Pinpoint the cell where the given text exists, returning its [x, y] midpoint coordinate. 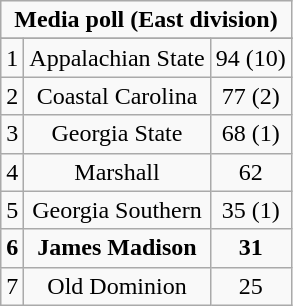
35 (1) [250, 210]
7 [12, 286]
3 [12, 134]
5 [12, 210]
68 (1) [250, 134]
Georgia State [117, 134]
Old Dominion [117, 286]
Media poll (East division) [146, 20]
Georgia Southern [117, 210]
2 [12, 96]
1 [12, 58]
94 (10) [250, 58]
31 [250, 248]
77 (2) [250, 96]
Appalachian State [117, 58]
62 [250, 172]
6 [12, 248]
25 [250, 286]
Marshall [117, 172]
Coastal Carolina [117, 96]
4 [12, 172]
James Madison [117, 248]
